Output the [X, Y] coordinate of the center of the cell containing the given text.  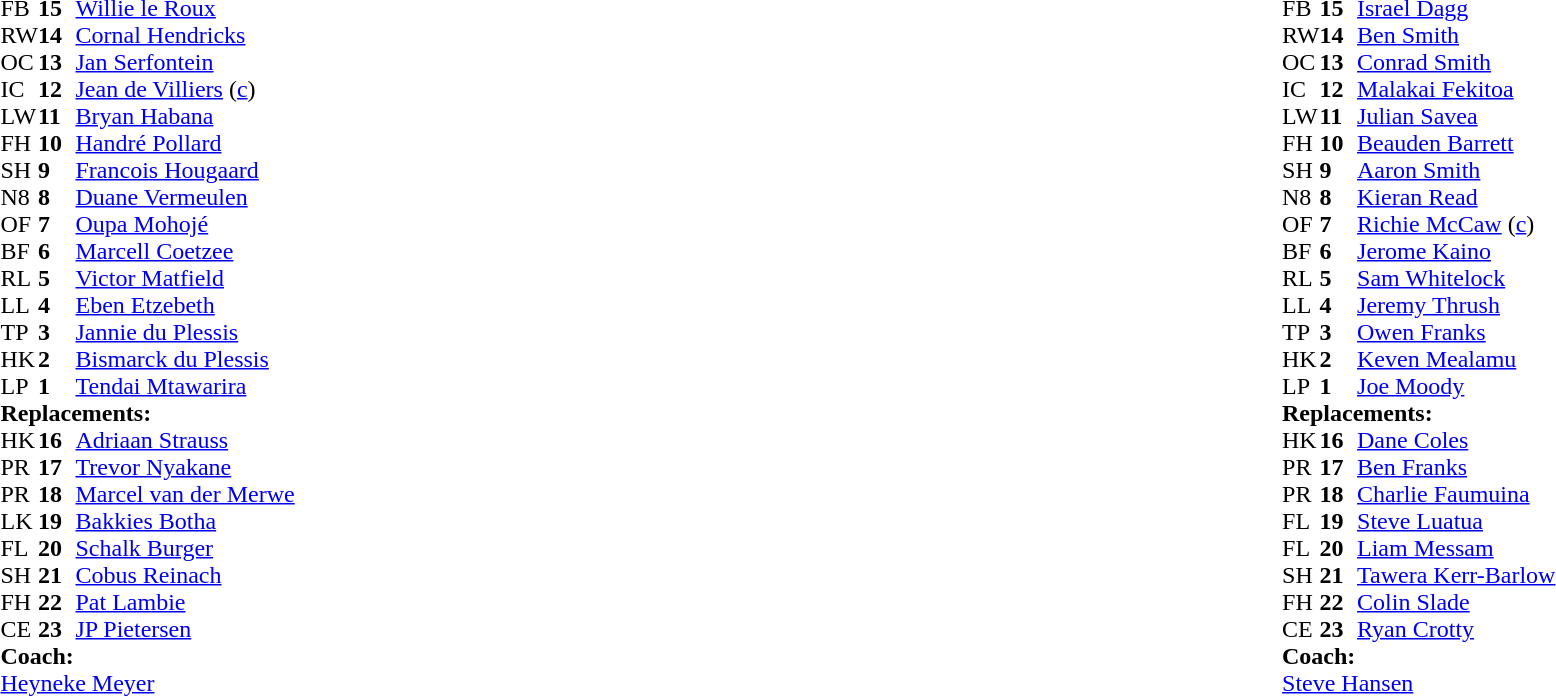
Malakai Fekitoa [1456, 90]
Charlie Faumuina [1456, 494]
Colin Slade [1456, 602]
Tawera Kerr-Barlow [1456, 576]
JP Pietersen [186, 630]
Schalk Burger [186, 548]
Handré Pollard [186, 144]
Richie McCaw (c) [1456, 224]
Cobus Reinach [186, 576]
Ben Franks [1456, 468]
Steve Luatua [1456, 522]
Bryan Habana [186, 116]
Duane Vermeulen [186, 198]
Bismarck du Plessis [186, 360]
Jannie du Plessis [186, 332]
Owen Franks [1456, 332]
Beauden Barrett [1456, 144]
Marcel van der Merwe [186, 494]
Adriaan Strauss [186, 440]
Ryan Crotty [1456, 630]
Joe Moody [1456, 386]
Eben Etzebeth [186, 306]
Jeremy Thrush [1456, 306]
Jean de Villiers (c) [186, 90]
Kieran Read [1456, 198]
Jerome Kaino [1456, 252]
Marcell Coetzee [186, 252]
Francois Hougaard [186, 170]
Bakkies Botha [186, 522]
Liam Messam [1456, 548]
Conrad Smith [1456, 62]
Dane Coles [1456, 440]
Sam Whitelock [1456, 278]
Victor Matfield [186, 278]
Cornal Hendricks [186, 36]
Jan Serfontein [186, 62]
Julian Savea [1456, 116]
Oupa Mohojé [186, 224]
Trevor Nyakane [186, 468]
Aaron Smith [1456, 170]
LK [19, 522]
Ben Smith [1456, 36]
Pat Lambie [186, 602]
Keven Mealamu [1456, 360]
Tendai Mtawarira [186, 386]
